Identify which cell holds the provided text, then report its (X, Y) central coordinate. 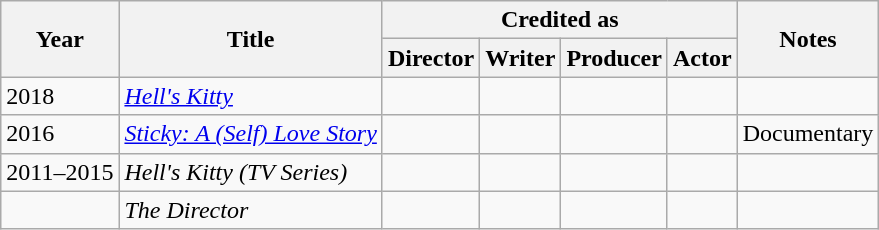
2011–2015 (60, 172)
Writer (520, 58)
Credited as (560, 20)
Year (60, 39)
Actor (702, 58)
Title (250, 39)
2016 (60, 134)
Notes (808, 39)
Sticky: A (Self) Love Story (250, 134)
Hell's Kitty (250, 96)
Director (430, 58)
2018 (60, 96)
The Director (250, 210)
Producer (614, 58)
Hell's Kitty (TV Series) (250, 172)
Documentary (808, 134)
